Search for the cell housing the specified text and yield its (X, Y) center coordinate. 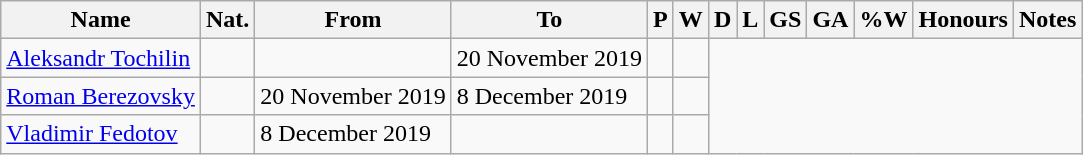
Aleksandr Tochilin (101, 58)
W (690, 20)
D (722, 20)
To (549, 20)
%W (884, 20)
L (750, 20)
GS (786, 20)
Honours (963, 20)
From (353, 20)
Roman Berezovsky (101, 96)
Notes (1047, 20)
GA (830, 20)
P (661, 20)
Vladimir Fedotov (101, 134)
Nat. (227, 20)
Name (101, 20)
